Provide the (X, Y) coordinate of the cell's center where the given text is located.  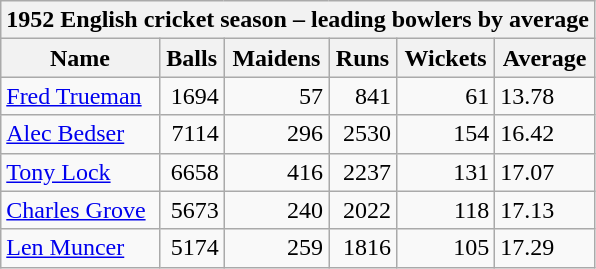
240 (276, 210)
296 (276, 134)
2530 (363, 134)
16.42 (545, 134)
Name (80, 58)
1952 English cricket season – leading bowlers by average (298, 20)
61 (445, 96)
Fred Trueman (80, 96)
Maidens (276, 58)
7114 (192, 134)
Balls (192, 58)
Charles Grove (80, 210)
1816 (363, 248)
17.13 (545, 210)
Average (545, 58)
57 (276, 96)
5673 (192, 210)
17.29 (545, 248)
13.78 (545, 96)
118 (445, 210)
Runs (363, 58)
105 (445, 248)
1694 (192, 96)
2022 (363, 210)
259 (276, 248)
841 (363, 96)
131 (445, 172)
154 (445, 134)
Alec Bedser (80, 134)
2237 (363, 172)
5174 (192, 248)
Wickets (445, 58)
6658 (192, 172)
Len Muncer (80, 248)
416 (276, 172)
17.07 (545, 172)
Tony Lock (80, 172)
